Detect which cell encompasses the target text, then output its [x, y] center coordinate. 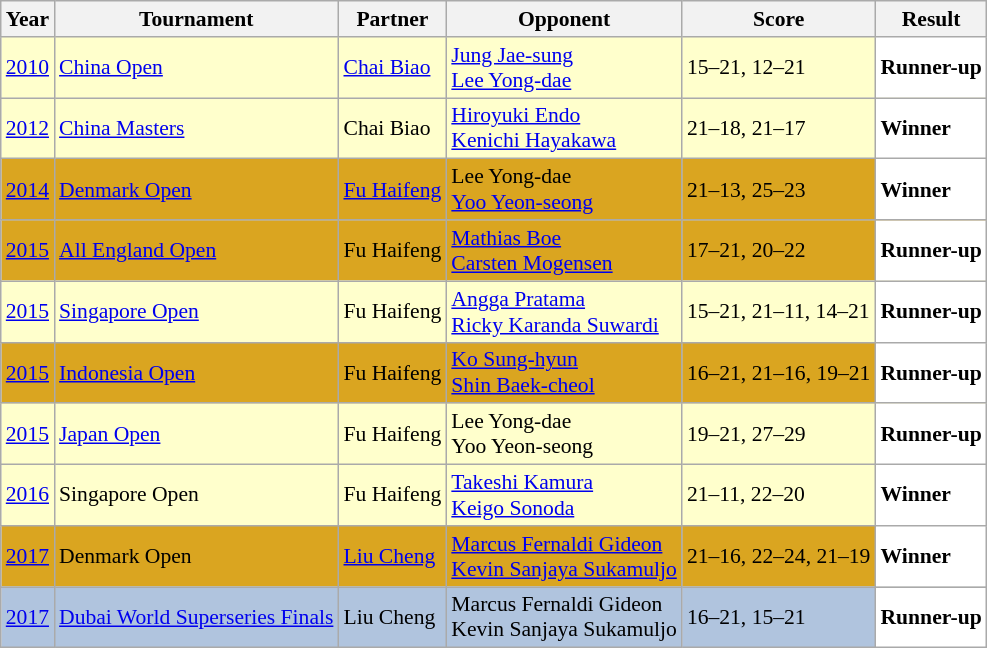
Tournament [196, 19]
15–21, 21–11, 14–21 [779, 312]
Opponent [564, 19]
2010 [28, 68]
19–21, 27–29 [779, 434]
Japan Open [196, 434]
2014 [28, 190]
China Open [196, 68]
16–21, 21–16, 19–21 [779, 372]
Takeshi Kamura Keigo Sonoda [564, 496]
Dubai World Superseries Finals [196, 618]
Year [28, 19]
Jung Jae-sung Lee Yong-dae [564, 68]
Result [930, 19]
16–21, 15–21 [779, 618]
15–21, 12–21 [779, 68]
2016 [28, 496]
21–16, 22–24, 21–19 [779, 556]
2012 [28, 128]
Angga Pratama Ricky Karanda Suwardi [564, 312]
17–21, 20–22 [779, 250]
All England Open [196, 250]
21–11, 22–20 [779, 496]
China Masters [196, 128]
21–18, 21–17 [779, 128]
21–13, 25–23 [779, 190]
Partner [392, 19]
Score [779, 19]
Ko Sung-hyun Shin Baek-cheol [564, 372]
Hiroyuki Endo Kenichi Hayakawa [564, 128]
Mathias Boe Carsten Mogensen [564, 250]
Indonesia Open [196, 372]
